Return (X, Y) of the center of cell containing provided text 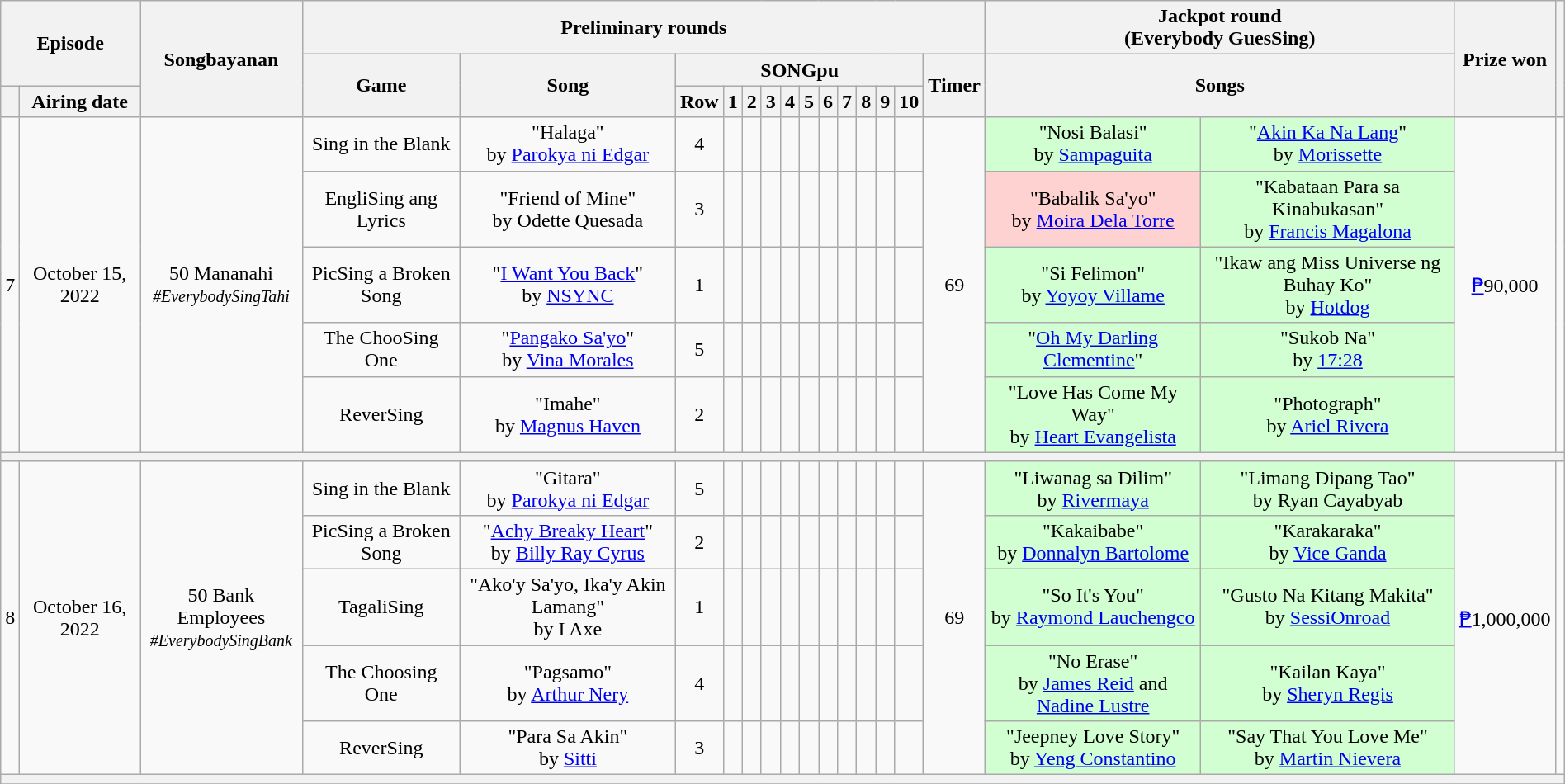
"Gusto Na Kitang Makita"by SessiOnroad (1327, 607)
"Photograph"by Ariel Rivera (1327, 414)
"Friend of Mine"by Odette Quesada (568, 209)
"Nosi Balasi"by Sampaguita (1093, 144)
"Sukob Na"by 17:28 (1327, 350)
"Ikaw ang Miss Universe ng Buhay Ko"by Hotdog (1327, 285)
10 (910, 102)
The Choosing One (381, 683)
50 Bank Employees#EverybodySingBank (221, 617)
"Kakaibabe"by Donnalyn Bartolome (1093, 541)
"No Erase"by James Reid and Nadine Lustre (1093, 683)
"Kailan Kaya"by Sheryn Regis (1327, 683)
9 (885, 102)
Timer (954, 86)
"So It's You"by Raymond Lauchengco (1093, 607)
Preliminary rounds (644, 28)
EngliSing ang Lyrics (381, 209)
"Halaga"by Parokya ni Edgar (568, 144)
"Kabataan Para sa Kinabukasan"by Francis Magalona (1327, 209)
"Oh My Darling Clementine" (1093, 350)
Row (699, 102)
October 15, 2022 (80, 285)
Jackpot round(Everybody GuesSing) (1220, 28)
Airing date (80, 102)
"Pagsamo"by Arthur Nery (568, 683)
"Para Sa Akin"by Sitti (568, 748)
"Gitara"by Parokya ni Edgar (568, 489)
"Liwanag sa Dilim"by Rivermaya (1093, 489)
"Limang Dipang Tao"by Ryan Cayabyab (1327, 489)
October 16, 2022 (80, 617)
Songs (1220, 86)
"Babalik Sa'yo"by Moira Dela Torre (1093, 209)
"Achy Breaky Heart"by Billy Ray Cyrus (568, 541)
₱1,000,000 (1505, 617)
₱90,000 (1505, 285)
"Si Felimon"by Yoyoy Villame (1093, 285)
SONGpu (799, 70)
"I Want You Back"by NSYNC (568, 285)
Songbayanan (221, 59)
"Imahe"by Magnus Haven (568, 414)
"Say That You Love Me"by Martin Nievera (1327, 748)
"Karakaraka"by Vice Ganda (1327, 541)
"Akin Ka Na Lang"by Morissette (1327, 144)
Episode (71, 43)
Game (381, 86)
Song (568, 86)
"Ako'y Sa'yo, Ika'y Akin Lamang"by I Axe (568, 607)
The ChooSing One (381, 350)
6 (829, 102)
"Pangako Sa'yo"by Vina Morales (568, 350)
50 Mananahi#EverybodySingTahi (221, 285)
TagaliSing (381, 607)
Prize won (1505, 59)
"Love Has Come My Way"by Heart Evangelista (1093, 414)
"Jeepney Love Story"by Yeng Constantino (1093, 748)
